Find where the given text appears and provide that cell's center as [x, y] coordinate. 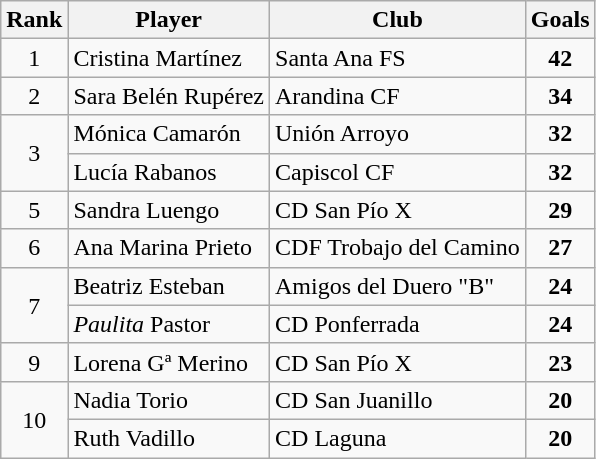
Sandra Luengo [169, 210]
Amigos del Duero "B" [398, 286]
Cristina Martínez [169, 58]
Lorena Gª Merino [169, 362]
42 [560, 58]
2 [34, 96]
3 [34, 153]
34 [560, 96]
Unión Arroyo [398, 134]
Rank [34, 20]
Paulita Pastor [169, 324]
CD Ponferrada [398, 324]
CD San Juanillo [398, 400]
23 [560, 362]
CDF Trobajo del Camino [398, 248]
10 [34, 419]
27 [560, 248]
1 [34, 58]
Player [169, 20]
Ana Marina Prieto [169, 248]
Nadia Torio [169, 400]
6 [34, 248]
Goals [560, 20]
Ruth Vadillo [169, 438]
Lucía Rabanos [169, 172]
29 [560, 210]
Sara Belén Rupérez [169, 96]
Mónica Camarón [169, 134]
Beatriz Esteban [169, 286]
7 [34, 305]
CD Laguna [398, 438]
Capiscol CF [398, 172]
Arandina CF [398, 96]
Club [398, 20]
9 [34, 362]
Santa Ana FS [398, 58]
5 [34, 210]
